Extract the [X, Y] coordinate from the center of the cell holding the provided text.  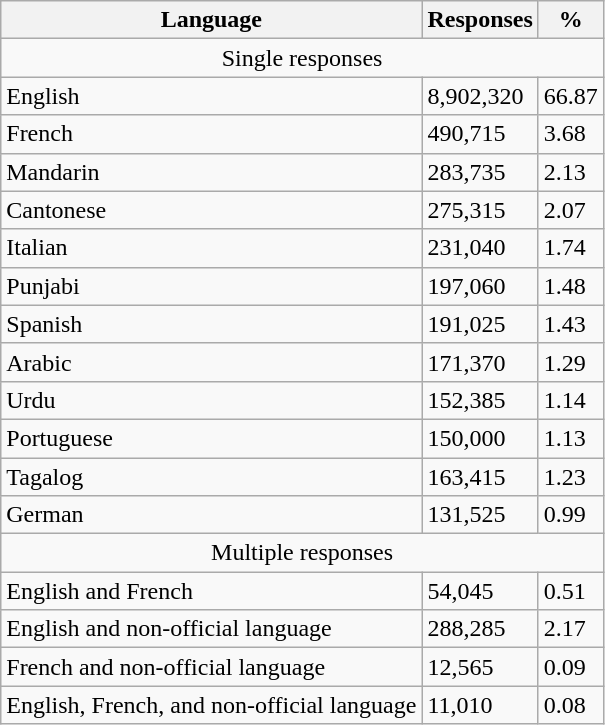
3.68 [570, 134]
Mandarin [212, 172]
11,010 [480, 705]
1.74 [570, 248]
Responses [480, 20]
% [570, 20]
1.29 [570, 362]
0.51 [570, 591]
Urdu [212, 400]
191,025 [480, 324]
Single responses [302, 58]
171,370 [480, 362]
French [212, 134]
Cantonese [212, 210]
German [212, 515]
1.23 [570, 477]
English and French [212, 591]
Punjabi [212, 286]
152,385 [480, 400]
Portuguese [212, 438]
Italian [212, 248]
2.17 [570, 629]
0.08 [570, 705]
English and non-official language [212, 629]
54,045 [480, 591]
150,000 [480, 438]
English [212, 96]
197,060 [480, 286]
English, French, and non-official language [212, 705]
163,415 [480, 477]
12,565 [480, 667]
2.13 [570, 172]
283,735 [480, 172]
Multiple responses [302, 553]
490,715 [480, 134]
275,315 [480, 210]
1.48 [570, 286]
66.87 [570, 96]
Language [212, 20]
131,525 [480, 515]
1.13 [570, 438]
Spanish [212, 324]
0.09 [570, 667]
2.07 [570, 210]
231,040 [480, 248]
288,285 [480, 629]
Arabic [212, 362]
Tagalog [212, 477]
1.14 [570, 400]
8,902,320 [480, 96]
French and non-official language [212, 667]
1.43 [570, 324]
0.99 [570, 515]
